Determine the (x, y) coordinate at the center of the cell enclosing the given text.  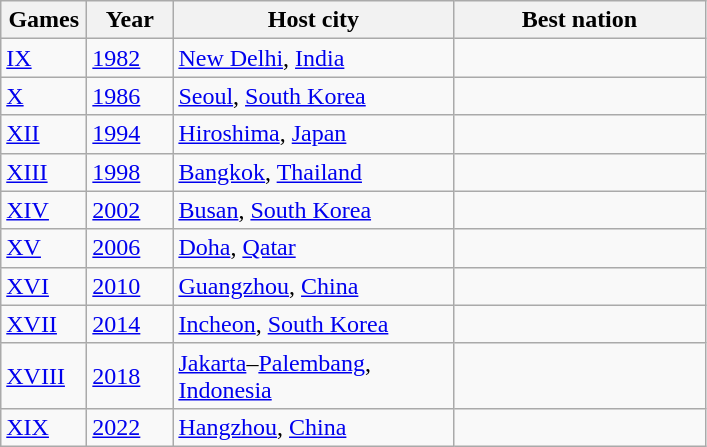
XIX (44, 427)
1986 (130, 96)
2014 (130, 324)
XII (44, 134)
IX (44, 58)
Guangzhou, China (314, 286)
2022 (130, 427)
2018 (130, 376)
X (44, 96)
Hangzhou, China (314, 427)
1982 (130, 58)
Seoul, South Korea (314, 96)
New Delhi, India (314, 58)
XVI (44, 286)
Bangkok, Thailand (314, 172)
Hiroshima, Japan (314, 134)
Best nation (580, 20)
1998 (130, 172)
XVII (44, 324)
Doha, Qatar (314, 248)
XV (44, 248)
Year (130, 20)
Games (44, 20)
XIII (44, 172)
XIV (44, 210)
Jakarta–Palembang, Indonesia (314, 376)
Busan, South Korea (314, 210)
2010 (130, 286)
Incheon, South Korea (314, 324)
Host city (314, 20)
XVIII (44, 376)
2006 (130, 248)
2002 (130, 210)
1994 (130, 134)
